Extract the [x, y] coordinate from the center of the cell holding the provided text.  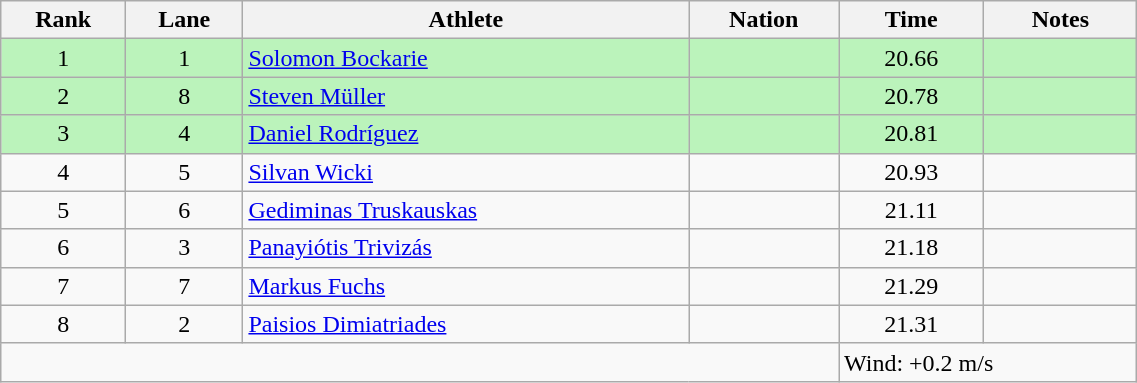
21.18 [912, 248]
Panayiótis Trivizás [466, 248]
20.93 [912, 172]
21.31 [912, 324]
20.81 [912, 134]
Lane [184, 20]
20.78 [912, 96]
Rank [64, 20]
Daniel Rodríguez [466, 134]
21.11 [912, 210]
Paisios Dimiatriades [466, 324]
21.29 [912, 286]
Nation [764, 20]
Gediminas Truskauskas [466, 210]
Solomon Bockarie [466, 58]
Athlete [466, 20]
Wind: +0.2 m/s [988, 362]
20.66 [912, 58]
Steven Müller [466, 96]
Notes [1060, 20]
Silvan Wicki [466, 172]
Markus Fuchs [466, 286]
Time [912, 20]
